Detect which cell encompasses the target text, then output its [X, Y] center coordinate. 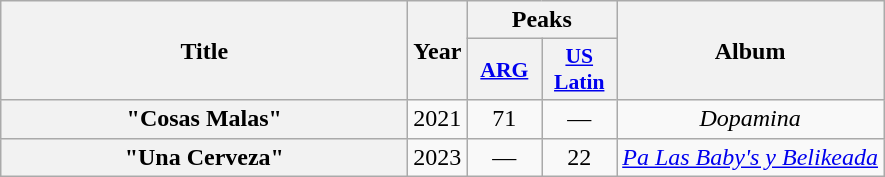
"Cosas Malas" [204, 119]
Peaks [542, 20]
22 [580, 157]
2021 [438, 119]
USLatin [580, 70]
Year [438, 50]
71 [504, 119]
Pa Las Baby's y Belikeada [750, 157]
ARG [504, 70]
Dopamina [750, 119]
2023 [438, 157]
"Una Cerveza" [204, 157]
Title [204, 50]
Album [750, 50]
